Output the [x, y] coordinate of the center of the cell containing the given text.  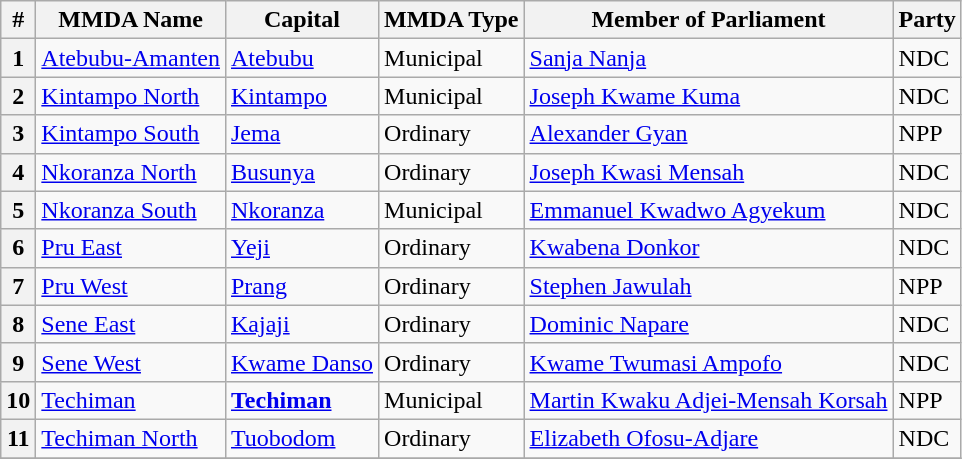
Kwabena Donkor [708, 248]
Sanja Nanja [708, 58]
Tuobodom [302, 438]
Pru East [131, 248]
10 [18, 400]
Kintampo South [131, 134]
Sene East [131, 324]
Jema [302, 134]
MMDA Type [452, 20]
Kwame Twumasi Ampofo [708, 362]
9 [18, 362]
Kajaji [302, 324]
11 [18, 438]
8 [18, 324]
Techiman North [131, 438]
Kwame Danso [302, 362]
Emmanuel Kwadwo Agyekum [708, 210]
Dominic Napare [708, 324]
Party [927, 20]
Kintampo North [131, 96]
Prang [302, 286]
Kintampo [302, 96]
Stephen Jawulah [708, 286]
2 [18, 96]
Martin Kwaku Adjei-Mensah Korsah [708, 400]
# [18, 20]
Nkoranza [302, 210]
MMDA Name [131, 20]
Nkoranza South [131, 210]
Alexander Gyan [708, 134]
Yeji [302, 248]
Joseph Kwame Kuma [708, 96]
6 [18, 248]
Atebubu-Amanten [131, 58]
Joseph Kwasi Mensah [708, 172]
5 [18, 210]
Sene West [131, 362]
Capital [302, 20]
Member of Parliament [708, 20]
Nkoranza North [131, 172]
Pru West [131, 286]
Elizabeth Ofosu-Adjare [708, 438]
4 [18, 172]
3 [18, 134]
Busunya [302, 172]
7 [18, 286]
Atebubu [302, 58]
1 [18, 58]
